Output the (x, y) coordinate of the center of the cell containing the given text.  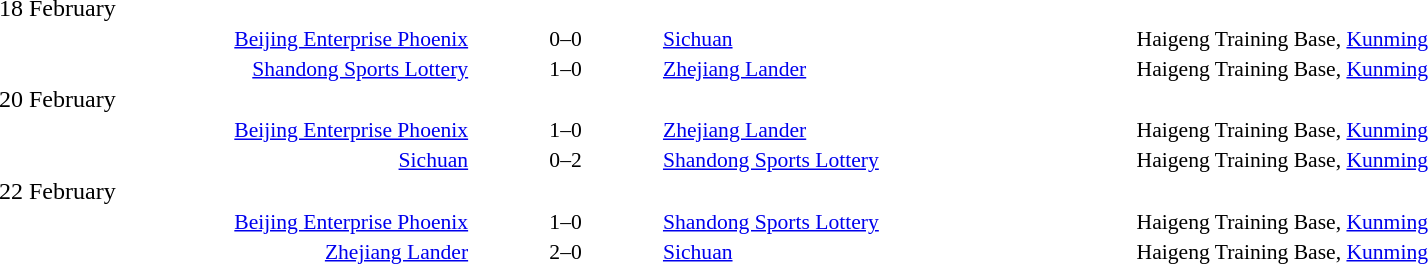
0–0 (566, 38)
Sichuan (897, 38)
0–2 (566, 160)
